Provide the (x, y) coordinate of the cell's center where the given text is located.  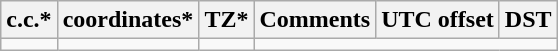
Comments (315, 20)
DST (528, 20)
TZ* (226, 20)
UTC offset (438, 20)
coordinates* (128, 20)
c.c.* (29, 20)
